Identify which cell holds the provided text, then report its (x, y) central coordinate. 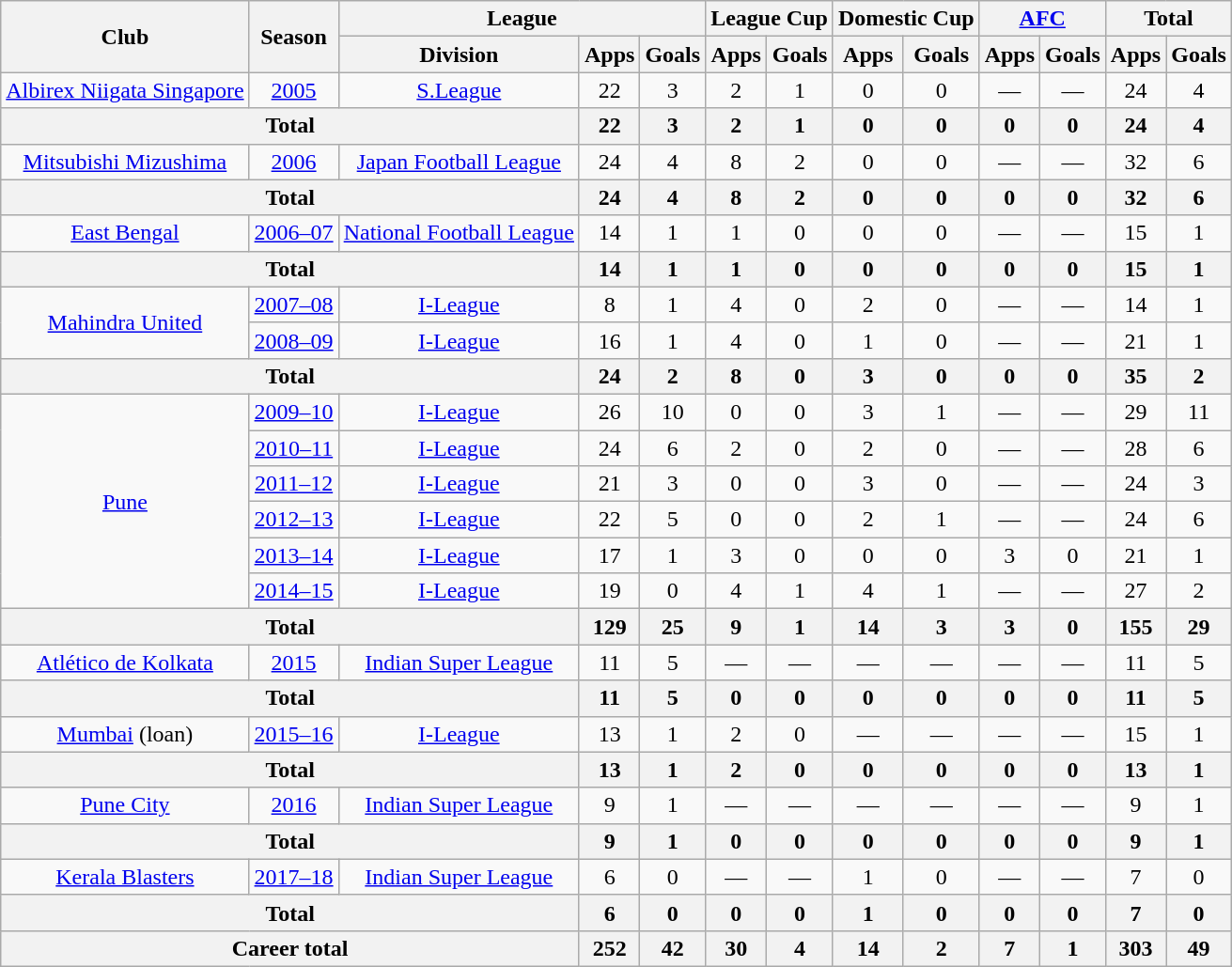
10 (673, 412)
Japan Football League (459, 162)
Mumbai (loan) (125, 734)
129 (609, 627)
49 (1199, 948)
National Football League (459, 233)
League Cup (770, 19)
17 (609, 555)
AFC (1042, 19)
League (522, 19)
2016 (293, 805)
Pune (125, 501)
27 (1135, 591)
2012–13 (293, 520)
Albirex Niigata Singapore (125, 90)
252 (609, 948)
19 (609, 591)
Career total (290, 948)
S.League (459, 90)
42 (673, 948)
Mahindra United (125, 322)
25 (673, 627)
28 (1135, 448)
2009–10 (293, 412)
16 (609, 340)
2008–09 (293, 340)
2010–11 (293, 448)
303 (1135, 948)
Season (293, 37)
2015 (293, 663)
Club (125, 37)
2011–12 (293, 484)
30 (737, 948)
35 (1135, 376)
2006 (293, 162)
2013–14 (293, 555)
East Bengal (125, 233)
Pune City (125, 805)
2015–16 (293, 734)
2017–18 (293, 877)
2006–07 (293, 233)
2007–08 (293, 304)
Domestic Cup (906, 19)
Mitsubishi Mizushima (125, 162)
Division (459, 55)
Kerala Blasters (125, 877)
26 (609, 412)
155 (1135, 627)
2014–15 (293, 591)
2005 (293, 90)
Atlético de Kolkata (125, 663)
